Search for the cell housing the specified text and yield its [X, Y] center coordinate. 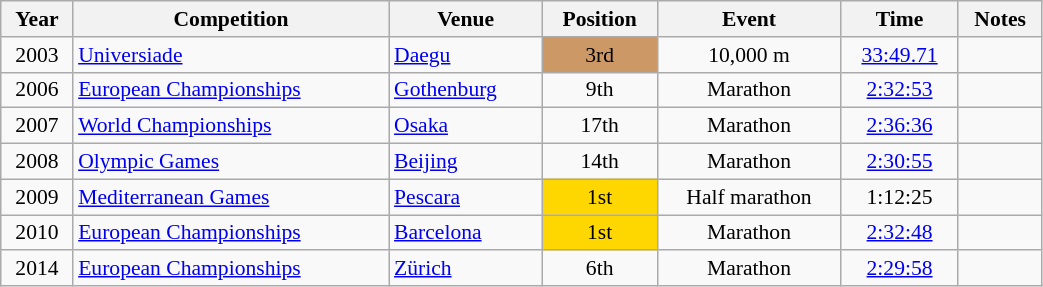
Position [600, 19]
2:32:53 [900, 90]
Barcelona [466, 233]
Time [900, 19]
Zürich [466, 269]
Daegu [466, 55]
Year [37, 19]
2010 [37, 233]
Venue [466, 19]
Osaka [466, 126]
Notes [1000, 19]
Pescara [466, 197]
17th [600, 126]
Olympic Games [231, 162]
Half marathon [749, 197]
2:36:36 [900, 126]
2:32:48 [900, 233]
9th [600, 90]
14th [600, 162]
Competition [231, 19]
6th [600, 269]
2008 [37, 162]
Universiade [231, 55]
2:30:55 [900, 162]
2:29:58 [900, 269]
2007 [37, 126]
3rd [600, 55]
2014 [37, 269]
2009 [37, 197]
Beijing [466, 162]
2003 [37, 55]
Gothenburg [466, 90]
Event [749, 19]
2006 [37, 90]
1:12:25 [900, 197]
Mediterranean Games [231, 197]
33:49.71 [900, 55]
10,000 m [749, 55]
World Championships [231, 126]
